Identify which cell holds the provided text, then report its [x, y] central coordinate. 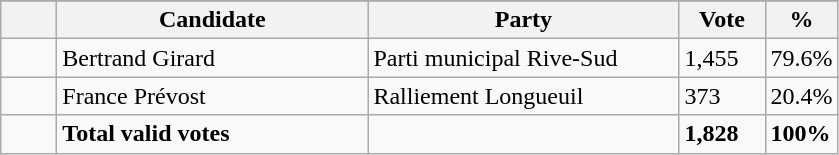
Parti municipal Rive-Sud [524, 58]
Party [524, 20]
100% [802, 134]
Total valid votes [212, 134]
373 [722, 96]
Vote [722, 20]
1,828 [722, 134]
% [802, 20]
Candidate [212, 20]
20.4% [802, 96]
1,455 [722, 58]
France Prévost [212, 96]
Bertrand Girard [212, 58]
79.6% [802, 58]
Ralliement Longueuil [524, 96]
